Output the (X, Y) coordinate of the center of the cell containing the given text.  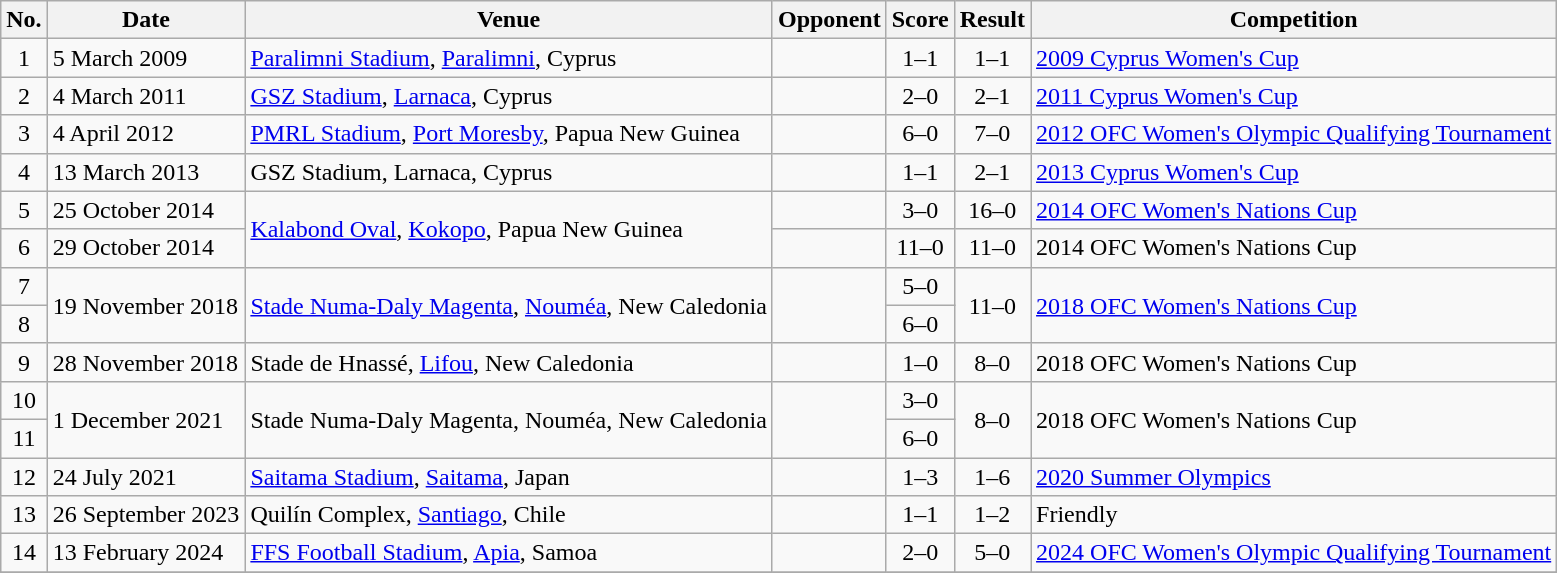
2013 Cyprus Women's Cup (1294, 172)
1–6 (992, 477)
6 (24, 248)
4 March 2011 (146, 96)
8 (24, 324)
24 July 2021 (146, 477)
7–0 (992, 134)
2011 Cyprus Women's Cup (1294, 96)
25 October 2014 (146, 210)
13 February 2024 (146, 553)
7 (24, 286)
2 (24, 96)
4 (24, 172)
Quilín Complex, Santiago, Chile (509, 515)
29 October 2014 (146, 248)
2024 OFC Women's Olympic Qualifying Tournament (1294, 553)
1 December 2021 (146, 419)
3 (24, 134)
28 November 2018 (146, 362)
16–0 (992, 210)
1–2 (992, 515)
19 November 2018 (146, 305)
1 (24, 58)
26 September 2023 (146, 515)
Kalabond Oval, Kokopo, Papua New Guinea (509, 229)
PMRL Stadium, Port Moresby, Papua New Guinea (509, 134)
10 (24, 400)
4 April 2012 (146, 134)
11 (24, 438)
Opponent (829, 20)
Competition (1294, 20)
Result (992, 20)
1–3 (920, 477)
No. (24, 20)
Score (920, 20)
Saitama Stadium, Saitama, Japan (509, 477)
1–0 (920, 362)
5 (24, 210)
Venue (509, 20)
12 (24, 477)
Date (146, 20)
5 March 2009 (146, 58)
13 (24, 515)
2020 Summer Olympics (1294, 477)
FFS Football Stadium, Apia, Samoa (509, 553)
Stade de Hnassé, Lifou, New Caledonia (509, 362)
13 March 2013 (146, 172)
Friendly (1294, 515)
2009 Cyprus Women's Cup (1294, 58)
9 (24, 362)
Paralimni Stadium, Paralimni, Cyprus (509, 58)
2012 OFC Women's Olympic Qualifying Tournament (1294, 134)
14 (24, 553)
